Output the (X, Y) coordinate of the center of the cell containing the given text.  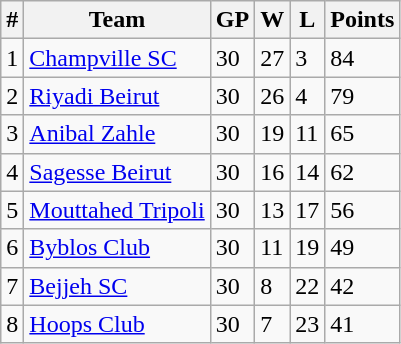
16 (272, 172)
Bejjeh SC (117, 286)
Riyadi Beirut (117, 96)
56 (362, 210)
6 (12, 248)
14 (308, 172)
27 (272, 58)
42 (362, 286)
5 (12, 210)
Team (117, 20)
Hoops Club (117, 324)
65 (362, 134)
Champville SC (117, 58)
26 (272, 96)
17 (308, 210)
84 (362, 58)
23 (308, 324)
62 (362, 172)
W (272, 20)
41 (362, 324)
2 (12, 96)
GP (232, 20)
22 (308, 286)
79 (362, 96)
L (308, 20)
13 (272, 210)
Mouttahed Tripoli (117, 210)
Points (362, 20)
1 (12, 58)
Anibal Zahle (117, 134)
Byblos Club (117, 248)
# (12, 20)
Sagesse Beirut (117, 172)
49 (362, 248)
